From the cell containing the given text, extract its center point as (x, y) coordinate. 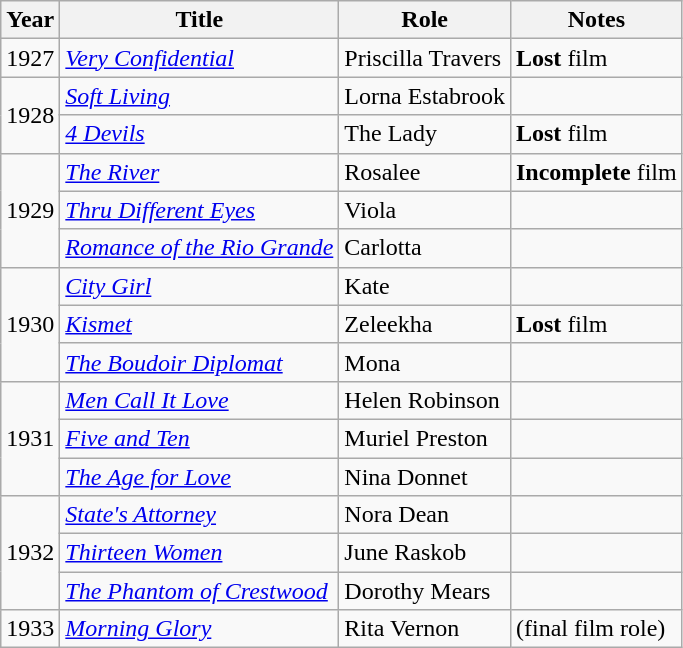
Thru Different Eyes (200, 210)
Nina Donnet (425, 477)
Year (30, 20)
Romance of the Rio Grande (200, 248)
Helen Robinson (425, 400)
Role (425, 20)
Five and Ten (200, 438)
Dorothy Mears (425, 591)
June Raskob (425, 553)
Rita Vernon (425, 629)
Very Confidential (200, 58)
Mona (425, 362)
(final film role) (596, 629)
Soft Living (200, 96)
The Age for Love (200, 477)
Rosalee (425, 172)
Viola (425, 210)
City Girl (200, 286)
1928 (30, 115)
Morning Glory (200, 629)
Men Call It Love (200, 400)
State's Attorney (200, 515)
Priscilla Travers (425, 58)
The Phantom of Crestwood (200, 591)
Kate (425, 286)
Lorna Estabrook (425, 96)
Notes (596, 20)
The River (200, 172)
4 Devils (200, 134)
The Boudoir Diplomat (200, 362)
1930 (30, 324)
Incomplete film (596, 172)
Carlotta (425, 248)
Zeleekha (425, 324)
1929 (30, 210)
The Lady (425, 134)
1931 (30, 438)
1927 (30, 58)
1932 (30, 553)
Muriel Preston (425, 438)
1933 (30, 629)
Kismet (200, 324)
Thirteen Women (200, 553)
Nora Dean (425, 515)
Title (200, 20)
